Find where the given text appears and provide that cell's center as [x, y] coordinate. 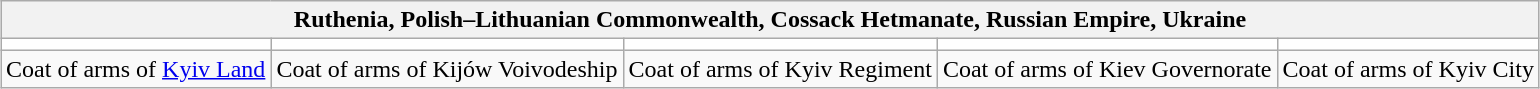
Coat of arms of Kyiv Land [136, 69]
Coat of arms of Kyiv City [1408, 69]
Coat of arms of Kijów Voivodeship [447, 69]
Coat of arms of Kiev Governorate [1107, 69]
Coat of arms of Kyiv Regiment [780, 69]
Ruthenia, Polish–Lithuanian Commonwealth, Cossack Hetmanate, Russian Empire, Ukraine [770, 20]
